Find where the given text appears and provide that cell's center as [x, y] coordinate. 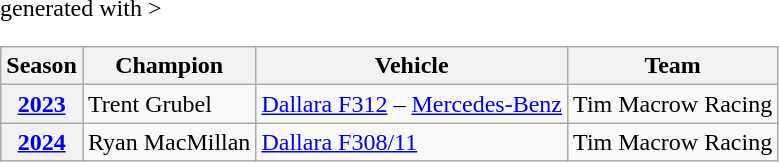
Team [673, 66]
Dallara F308/11 [412, 142]
2023 [42, 104]
Trent Grubel [168, 104]
Vehicle [412, 66]
Season [42, 66]
Dallara F312 – Mercedes-Benz [412, 104]
Ryan MacMillan [168, 142]
2024 [42, 142]
Champion [168, 66]
